Detect which cell encompasses the target text, then output its [X, Y] center coordinate. 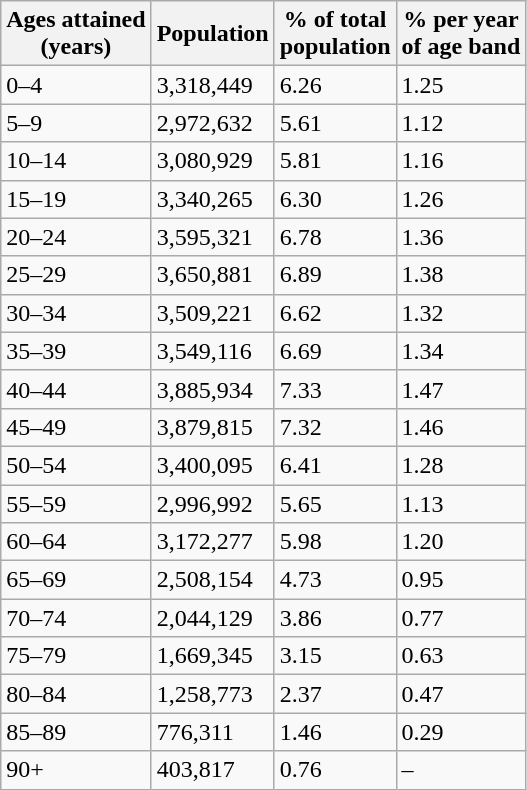
45–49 [76, 427]
2,044,129 [212, 618]
0.63 [461, 656]
1.16 [461, 161]
2.37 [335, 694]
90+ [76, 770]
7.33 [335, 389]
1,258,773 [212, 694]
3,318,449 [212, 85]
0.47 [461, 694]
55–59 [76, 503]
3.86 [335, 618]
5.65 [335, 503]
3,509,221 [212, 313]
50–54 [76, 465]
0.76 [335, 770]
3,549,116 [212, 351]
65–69 [76, 580]
80–84 [76, 694]
6.89 [335, 275]
3.15 [335, 656]
75–79 [76, 656]
60–64 [76, 542]
15–19 [76, 199]
1.12 [461, 123]
2,508,154 [212, 580]
Population [212, 34]
3,879,815 [212, 427]
5.98 [335, 542]
2,972,632 [212, 123]
5.81 [335, 161]
3,595,321 [212, 237]
Ages attained (years) [76, 34]
0–4 [76, 85]
6.30 [335, 199]
35–39 [76, 351]
1.38 [461, 275]
% per year of age band [461, 34]
1.25 [461, 85]
85–89 [76, 732]
4.73 [335, 580]
3,400,095 [212, 465]
1.28 [461, 465]
1.32 [461, 313]
70–74 [76, 618]
6.78 [335, 237]
3,080,929 [212, 161]
6.26 [335, 85]
20–24 [76, 237]
3,340,265 [212, 199]
25–29 [76, 275]
6.62 [335, 313]
6.69 [335, 351]
1.20 [461, 542]
3,885,934 [212, 389]
2,996,992 [212, 503]
3,172,277 [212, 542]
10–14 [76, 161]
30–34 [76, 313]
1.13 [461, 503]
– [461, 770]
% of totalpopulation [335, 34]
5.61 [335, 123]
6.41 [335, 465]
1.26 [461, 199]
1.34 [461, 351]
40–44 [76, 389]
5–9 [76, 123]
0.77 [461, 618]
776,311 [212, 732]
7.32 [335, 427]
3,650,881 [212, 275]
0.95 [461, 580]
1.47 [461, 389]
403,817 [212, 770]
1.36 [461, 237]
1,669,345 [212, 656]
0.29 [461, 732]
